Capture the cell that displays the provided text and extract its [x, y] central coordinate. 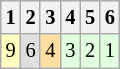
9 [11, 51]
5 [90, 17]
